Identify which cell holds the provided text, then report its [x, y] central coordinate. 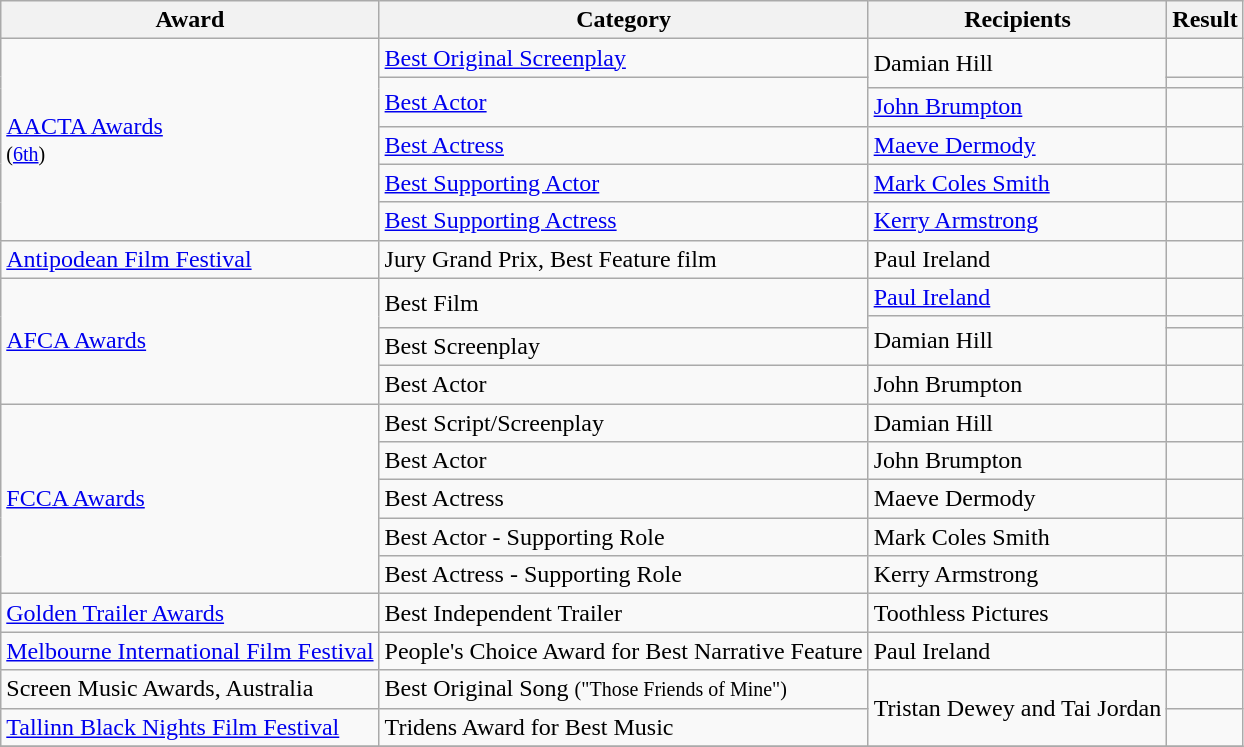
Best Supporting Actress [624, 221]
Toothless Pictures [1018, 613]
Award [190, 20]
FCCA Awards [190, 499]
Antipodean Film Festival [190, 259]
Tallinn Black Nights Film Festival [190, 727]
Best Original Song ("Those Friends of Mine") [624, 689]
AACTA Awards(6th) [190, 140]
Best Script/Screenplay [624, 423]
Recipients [1018, 20]
Best Screenplay [624, 346]
Screen Music Awards, Australia [190, 689]
Best Original Screenplay [624, 58]
AFCA Awards [190, 340]
Tristan Dewey and Tai Jordan [1018, 708]
Melbourne International Film Festival [190, 651]
People's Choice Award for Best Narrative Feature [624, 651]
Tridens Award for Best Music [624, 727]
Best Supporting Actor [624, 183]
Best Actor - Supporting Role [624, 537]
Category [624, 20]
Best Actress - Supporting Role [624, 575]
Best Film [624, 302]
Result [1205, 20]
Jury Grand Prix, Best Feature film [624, 259]
Golden Trailer Awards [190, 613]
Best Independent Trailer [624, 613]
